For the text-containing cell, return its midpoint in [X, Y] coordinate format. 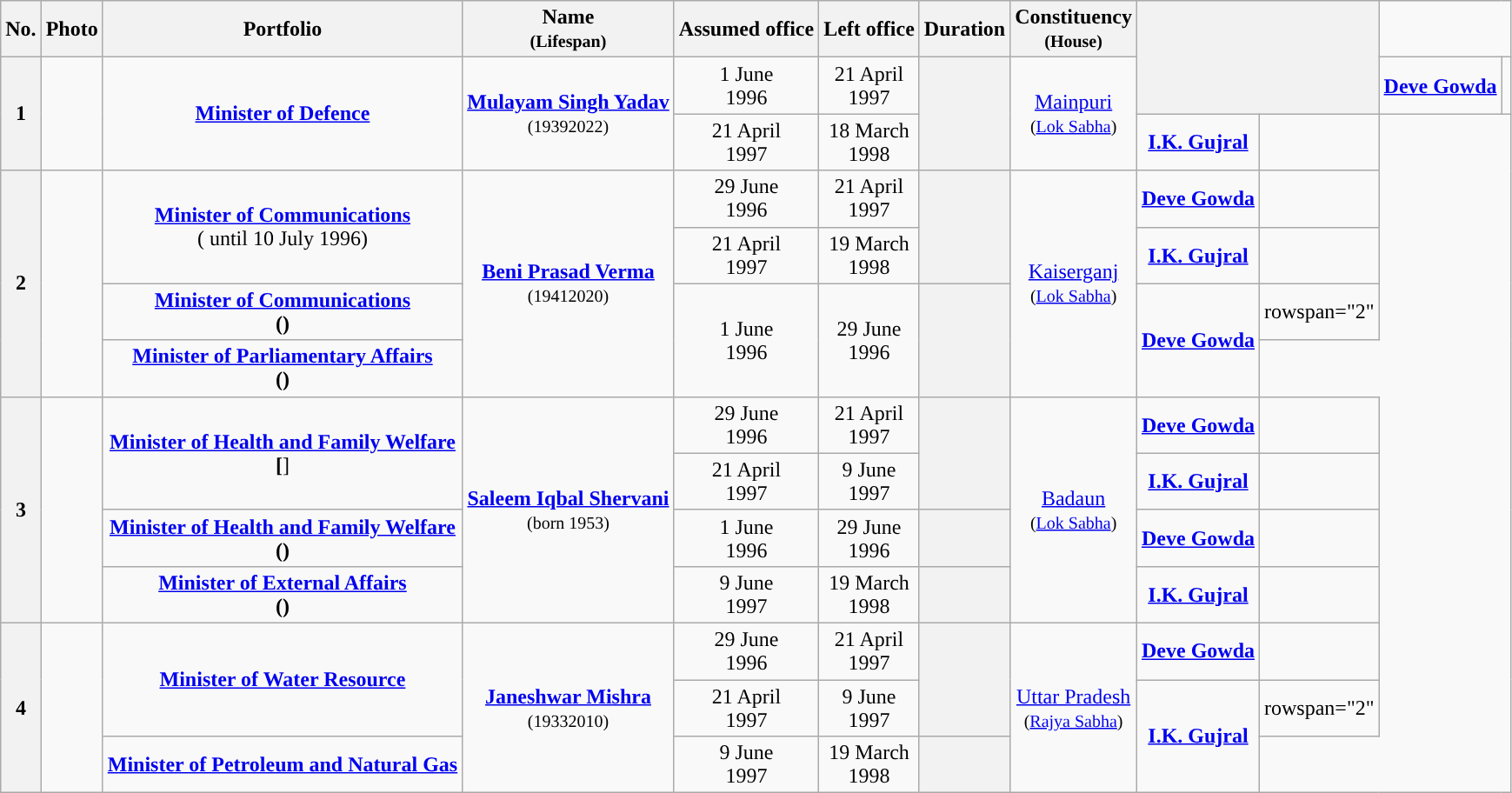
Mulayam Singh Yadav(19392022) [569, 114]
Minister of Defence [282, 114]
Kaiserganj(Lok Sabha) [1074, 283]
Minister of External Affairs() [282, 595]
4 [21, 708]
Uttar Pradesh(Rajya Sabha) [1074, 708]
Badaun(Lok Sabha) [1074, 510]
18 March1998 [869, 143]
2 [21, 283]
Minister of Communications( until 10 July 1996) [282, 227]
Minister of Health and Family Welfare[] [282, 453]
Photo [71, 30]
Minister of Petroleum and Natural Gas [282, 765]
Name(Lifespan) [569, 30]
1 [21, 114]
Janeshwar Mishra(19332010) [569, 708]
Portfolio [282, 30]
Left office [869, 30]
Mainpuri(Lok Sabha) [1074, 114]
3 [21, 510]
No. [21, 30]
Minister of Health and Family Welfare() [282, 537]
Minister of Communications() [282, 311]
Minister of Water Resource [282, 679]
Constituency(House) [1074, 30]
Duration [964, 30]
Assumed office [746, 30]
Minister of Parliamentary Affairs() [282, 369]
Saleem Iqbal Shervani(born 1953) [569, 510]
Beni Prasad Verma(19412020) [569, 283]
